From the cell containing the given text, extract its center point as [X, Y] coordinate. 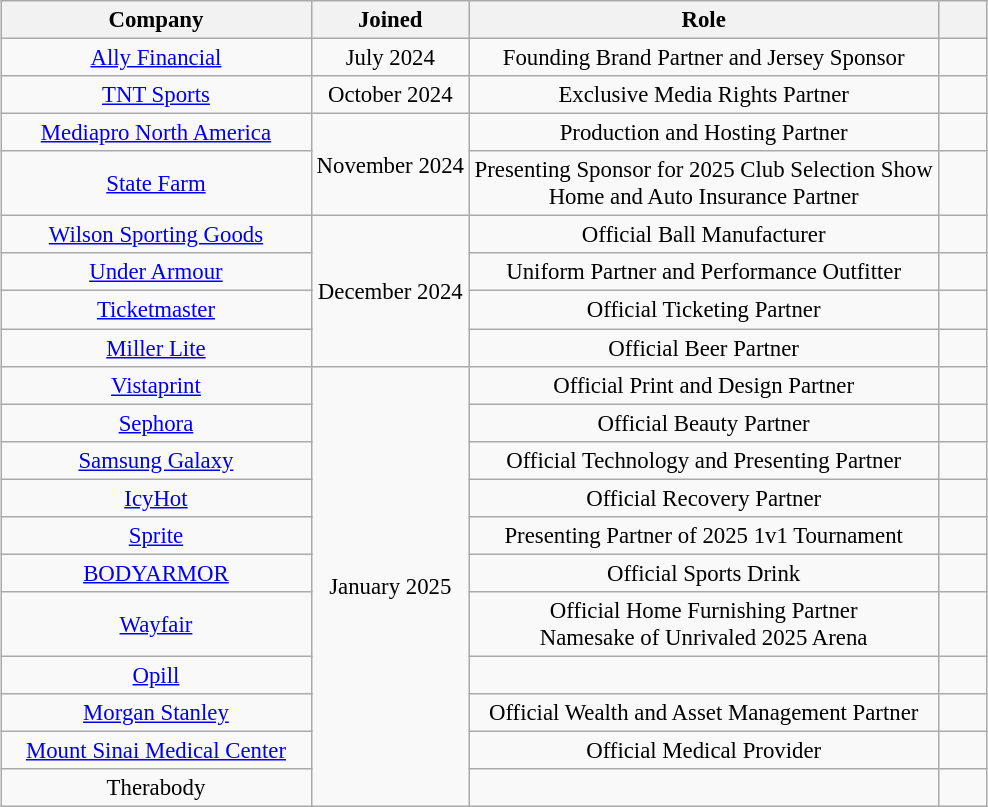
Presenting Sponsor for 2025 Club Selection ShowHome and Auto Insurance Partner [704, 184]
Uniform Partner and Performance Outfitter [704, 273]
January 2025 [390, 586]
Company [156, 20]
Opill [156, 675]
Official Technology and Presenting Partner [704, 460]
TNT Sports [156, 95]
Vistaprint [156, 385]
Exclusive Media Rights Partner [704, 95]
Ticketmaster [156, 310]
Production and Hosting Partner [704, 133]
Official Home Furnishing PartnerNamesake of Unrivaled 2025 Arena [704, 624]
Role [704, 20]
Miller Lite [156, 348]
Joined [390, 20]
November 2024 [390, 165]
Mount Sinai Medical Center [156, 751]
Official Ticketing Partner [704, 310]
Wayfair [156, 624]
Official Medical Provider [704, 751]
Official Ball Manufacturer [704, 235]
Founding Brand Partner and Jersey Sponsor [704, 58]
Wilson Sporting Goods [156, 235]
July 2024 [390, 58]
Mediapro North America [156, 133]
IcyHot [156, 498]
Sprite [156, 536]
BODYARMOR [156, 573]
Ally Financial [156, 58]
Official Recovery Partner [704, 498]
State Farm [156, 184]
October 2024 [390, 95]
Official Print and Design Partner [704, 385]
Samsung Galaxy [156, 460]
Official Sports Drink [704, 573]
Official Beer Partner [704, 348]
Therabody [156, 788]
December 2024 [390, 291]
Morgan Stanley [156, 713]
Official Wealth and Asset Management Partner [704, 713]
Presenting Partner of 2025 1v1 Tournament [704, 536]
Official Beauty Partner [704, 423]
Under Armour [156, 273]
Sephora [156, 423]
